Extract the (x, y) coordinate from the center of the cell holding the provided text.  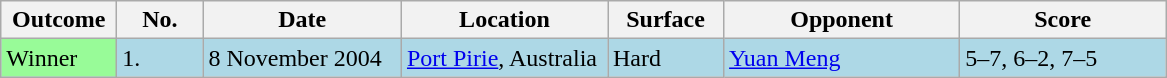
Hard (666, 58)
5–7, 6–2, 7–5 (1063, 58)
Surface (666, 20)
Location (504, 20)
Yuan Meng (842, 58)
Port Pirie, Australia (504, 58)
1. (160, 58)
Opponent (842, 20)
Winner (59, 58)
Date (302, 20)
No. (160, 20)
8 November 2004 (302, 58)
Score (1063, 20)
Outcome (59, 20)
